Return the (x, y) coordinate for the center point of the cell that contains the specified text.  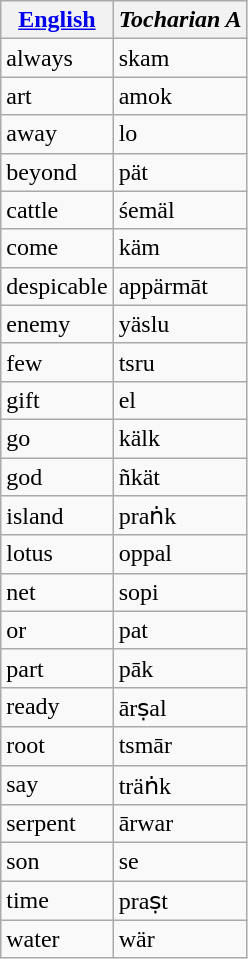
gift (57, 400)
English (57, 20)
śemäl (180, 210)
root (57, 746)
say (57, 785)
käm (180, 248)
or (57, 630)
come (57, 248)
träṅk (180, 785)
el (180, 400)
go (57, 438)
tsru (180, 362)
Tocharian A (180, 20)
pat (180, 630)
despicable (57, 286)
serpent (57, 824)
pāk (180, 668)
island (57, 516)
se (180, 862)
skam (180, 58)
time (57, 901)
net (57, 592)
kälk (180, 438)
enemy (57, 324)
pät (180, 172)
cattle (57, 210)
oppal (180, 554)
amok (180, 96)
praṣt (180, 901)
god (57, 477)
art (57, 96)
few (57, 362)
beyond (57, 172)
wär (180, 939)
son (57, 862)
water (57, 939)
lo (180, 134)
ārwar (180, 824)
part (57, 668)
away (57, 134)
ready (57, 707)
ārṣal (180, 707)
sopi (180, 592)
appärmāt (180, 286)
always (57, 58)
tsmār (180, 746)
praṅk (180, 516)
ñkät (180, 477)
yäslu (180, 324)
lotus (57, 554)
